Determine the (x, y) coordinate at the center of the cell enclosing the given text.  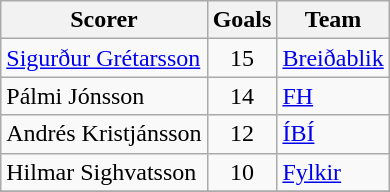
12 (242, 134)
ÍBÍ (333, 134)
10 (242, 172)
Pálmi Jónsson (104, 96)
Sigurður Grétarsson (104, 58)
Goals (242, 20)
Hilmar Sighvatsson (104, 172)
FH (333, 96)
14 (242, 96)
Team (333, 20)
Breiðablik (333, 58)
Scorer (104, 20)
15 (242, 58)
Fylkir (333, 172)
Andrés Kristjánsson (104, 134)
